Provide the (x, y) coordinate of the cell's center where the given text is located.  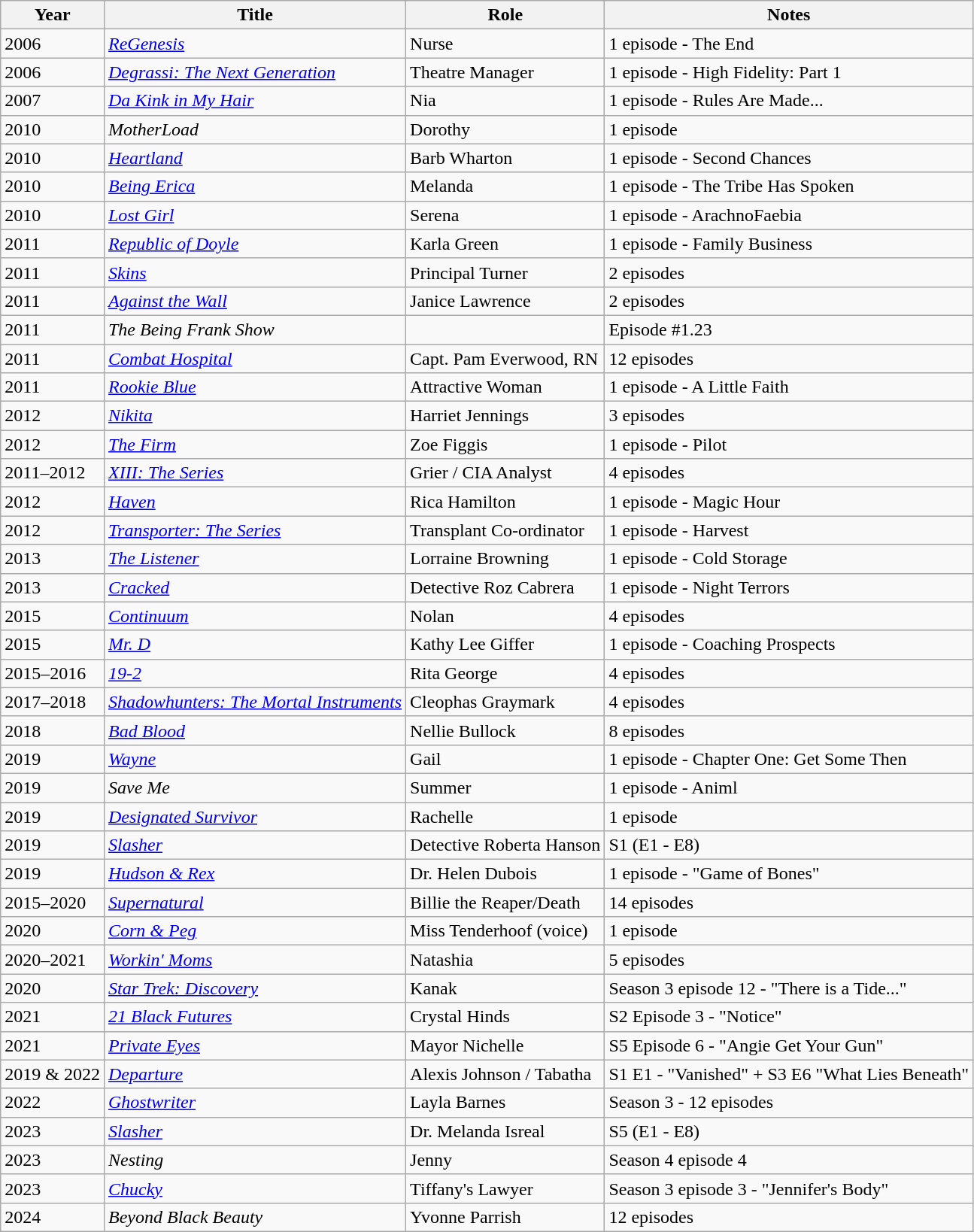
S5 Episode 6 - "Angie Get Your Gun" (789, 1045)
2020–2021 (53, 960)
Nesting (254, 1160)
Episode #1.23 (789, 329)
Nurse (505, 44)
Harriet Jennings (505, 416)
1 episode - Night Terrors (789, 587)
Karla Green (505, 244)
Star Trek: Discovery (254, 988)
S1 E1 - "Vanished" + S3 E6 "What Lies Beneath" (789, 1074)
ReGenesis (254, 44)
Nikita (254, 416)
5 episodes (789, 960)
1 episode - Coaching Prospects (789, 645)
The Firm (254, 445)
Lost Girl (254, 215)
2017–2018 (53, 702)
Transplant Co-ordinator (505, 530)
1 episode - Rules Are Made... (789, 101)
Mayor Nichelle (505, 1045)
Dorothy (505, 129)
Natashia (505, 960)
Year (53, 15)
Season 4 episode 4 (789, 1160)
Rachelle (505, 816)
Dr. Helen Dubois (505, 874)
Kanak (505, 988)
2015–2020 (53, 903)
Rookie Blue (254, 387)
Janice Lawrence (505, 301)
Corn & Peg (254, 931)
Melanda (505, 187)
Heartland (254, 158)
Lorraine Browning (505, 559)
8 episodes (789, 730)
Skins (254, 272)
Cracked (254, 587)
Nolan (505, 616)
1 episode - A Little Faith (789, 387)
Da Kink in My Hair (254, 101)
Continuum (254, 616)
Beyond Black Beauty (254, 1217)
Tiffany's Lawyer (505, 1188)
Wayne (254, 759)
Rica Hamilton (505, 502)
2007 (53, 101)
Jenny (505, 1160)
Haven (254, 502)
Title (254, 15)
21 Black Futures (254, 1017)
Barb Wharton (505, 158)
1 episode - The Tribe Has Spoken (789, 187)
Dr. Melanda Isreal (505, 1131)
Kathy Lee Giffer (505, 645)
Grier / CIA Analyst (505, 473)
Departure (254, 1074)
Supernatural (254, 903)
Workin' Moms (254, 960)
2011–2012 (53, 473)
3 episodes (789, 416)
Designated Survivor (254, 816)
Detective Roz Cabrera (505, 587)
Season 3 - 12 episodes (789, 1103)
Season 3 episode 12 - "There is a Tide..." (789, 988)
Nia (505, 101)
Season 3 episode 3 - "Jennifer's Body" (789, 1188)
Combat Hospital (254, 359)
Zoe Figgis (505, 445)
Notes (789, 15)
Republic of Doyle (254, 244)
Shadowhunters: The Mortal Instruments (254, 702)
Against the Wall (254, 301)
14 episodes (789, 903)
Capt. Pam Everwood, RN (505, 359)
1 episode - Pilot (789, 445)
Ghostwriter (254, 1103)
Role (505, 15)
S1 (E1 - E8) (789, 845)
XIII: The Series (254, 473)
Cleophas Graymark (505, 702)
S2 Episode 3 - "Notice" (789, 1017)
Private Eyes (254, 1045)
Alexis Johnson / Tabatha (505, 1074)
1 episode - Animl (789, 787)
1 episode - "Game of Bones" (789, 874)
Attractive Woman (505, 387)
Mr. D (254, 645)
Gail (505, 759)
Detective Roberta Hanson (505, 845)
1 episode - ArachnoFaebia (789, 215)
Nellie Bullock (505, 730)
Theatre Manager (505, 72)
Degrassi: The Next Generation (254, 72)
1 episode - Chapter One: Get Some Then (789, 759)
MotherLoad (254, 129)
Being Erica (254, 187)
1 episode - The End (789, 44)
1 episode - Harvest (789, 530)
Serena (505, 215)
2022 (53, 1103)
2019 & 2022 (53, 1074)
The Being Frank Show (254, 329)
Save Me (254, 787)
1 episode - Magic Hour (789, 502)
Rita George (505, 673)
Bad Blood (254, 730)
Layla Barnes (505, 1103)
Chucky (254, 1188)
Crystal Hinds (505, 1017)
Miss Tenderhoof (voice) (505, 931)
1 episode - High Fidelity: Part 1 (789, 72)
Billie the Reaper/Death (505, 903)
1 episode - Cold Storage (789, 559)
1 episode - Family Business (789, 244)
1 episode - Second Chances (789, 158)
2024 (53, 1217)
S5 (E1 - E8) (789, 1131)
2018 (53, 730)
Hudson & Rex (254, 874)
Transporter: The Series (254, 530)
Principal Turner (505, 272)
The Listener (254, 559)
Yvonne Parrish (505, 1217)
19-2 (254, 673)
Summer (505, 787)
2015–2016 (53, 673)
